Detect which cell encompasses the target text, then output its (X, Y) center coordinate. 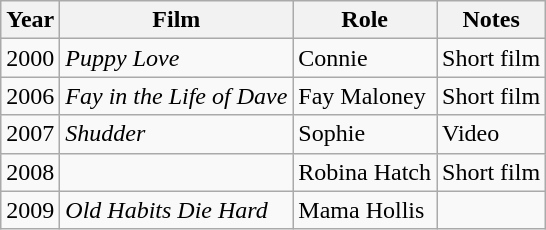
Fay in the Life of Dave (176, 96)
Year (30, 20)
2006 (30, 96)
Fay Maloney (365, 96)
Old Habits Die Hard (176, 210)
Sophie (365, 134)
Mama Hollis (365, 210)
Connie (365, 58)
Shudder (176, 134)
2007 (30, 134)
Role (365, 20)
2008 (30, 172)
2000 (30, 58)
Robina Hatch (365, 172)
Notes (492, 20)
Video (492, 134)
2009 (30, 210)
Film (176, 20)
Puppy Love (176, 58)
